Identify which cell holds the provided text, then report its (x, y) central coordinate. 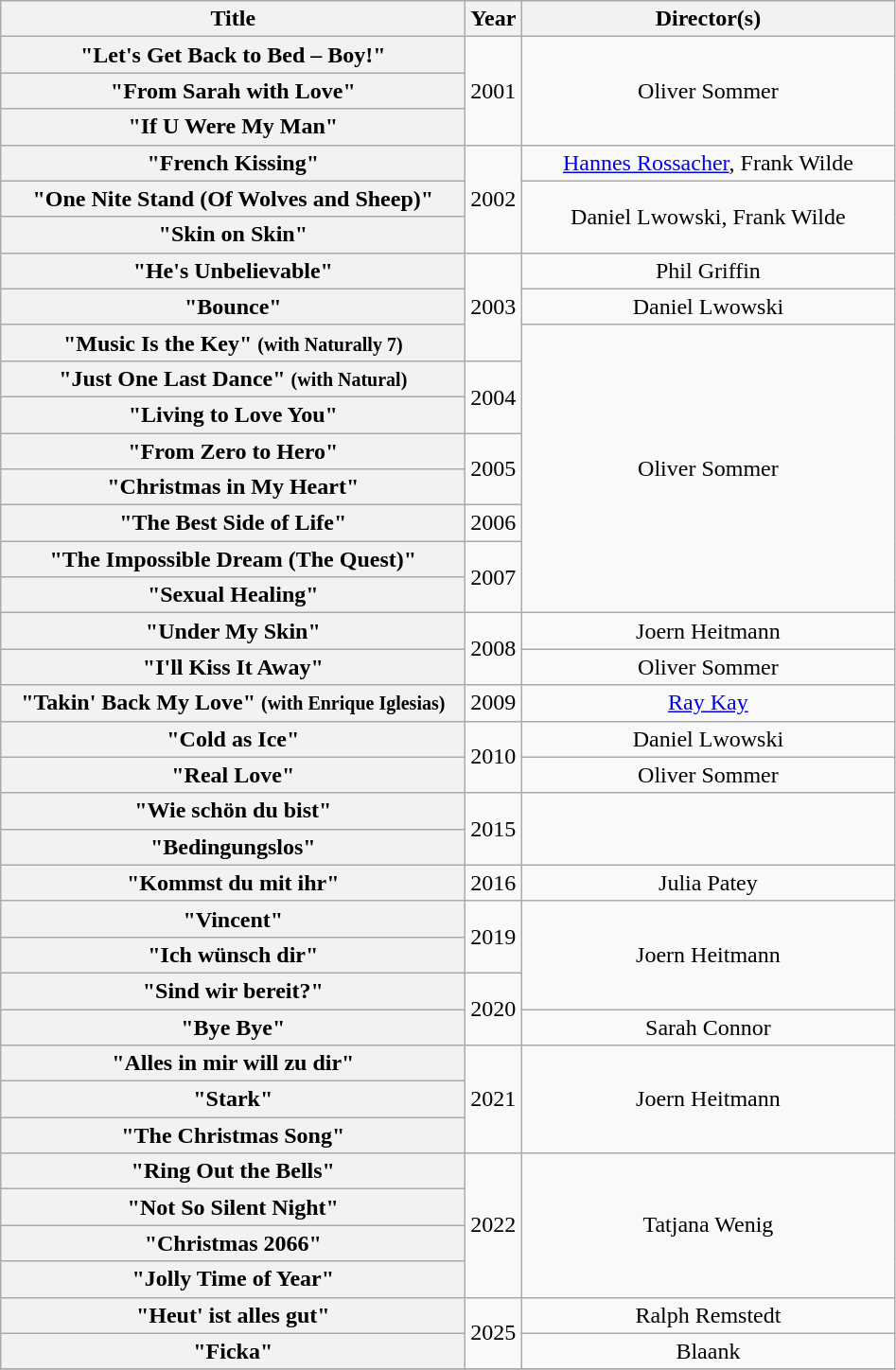
"Skin on Skin" (233, 235)
2015 (494, 829)
Hannes Rossacher, Frank Wilde (708, 163)
Title (233, 19)
"The Impossible Dream (The Quest)" (233, 559)
"Music Is the Key" (with Naturally 7) (233, 342)
2010 (494, 757)
"Living to Love You" (233, 414)
"Wie schön du bist" (233, 811)
"Real Love" (233, 775)
"Takin' Back My Love" (with Enrique Iglesias) (233, 703)
2003 (494, 307)
"Heut' ist alles gut" (233, 1315)
"From Sarah with Love" (233, 91)
"Bedingungslos" (233, 847)
2001 (494, 91)
"The Best Side of Life" (233, 523)
Daniel Lwowski, Frank Wilde (708, 217)
"Kommst du mit ihr" (233, 883)
"Not So Silent Night" (233, 1207)
"I'll Kiss It Away" (233, 667)
"Cold as Ice" (233, 739)
"One Nite Stand (Of Wolves and Sheep)" (233, 199)
2021 (494, 1099)
"Ring Out the Bells" (233, 1171)
2005 (494, 469)
2022 (494, 1225)
"Christmas in My Heart" (233, 487)
"From Zero to Hero" (233, 451)
"Jolly Time of Year" (233, 1279)
2025 (494, 1333)
2006 (494, 523)
2002 (494, 199)
Tatjana Wenig (708, 1225)
"Sind wir bereit?" (233, 991)
"French Kissing" (233, 163)
"If U Were My Man" (233, 127)
Julia Patey (708, 883)
2008 (494, 649)
2016 (494, 883)
"Vincent" (233, 919)
"Christmas 2066" (233, 1243)
"Ficka" (233, 1351)
"Under My Skin" (233, 631)
Director(s) (708, 19)
"Let's Get Back to Bed – Boy!" (233, 55)
"Just One Last Dance" (with Natural) (233, 378)
Ralph Remstedt (708, 1315)
2020 (494, 1009)
"Alles in mir will zu dir" (233, 1063)
Sarah Connor (708, 1027)
2007 (494, 577)
"Bounce" (233, 307)
"Ich wünsch dir" (233, 955)
"Sexual Healing" (233, 595)
"Stark" (233, 1099)
2009 (494, 703)
"He's Unbelievable" (233, 271)
Ray Kay (708, 703)
"Bye Bye" (233, 1027)
"The Christmas Song" (233, 1135)
2019 (494, 937)
Year (494, 19)
2004 (494, 396)
Phil Griffin (708, 271)
Blaank (708, 1351)
